For the text-containing cell, return its midpoint in [X, Y] coordinate format. 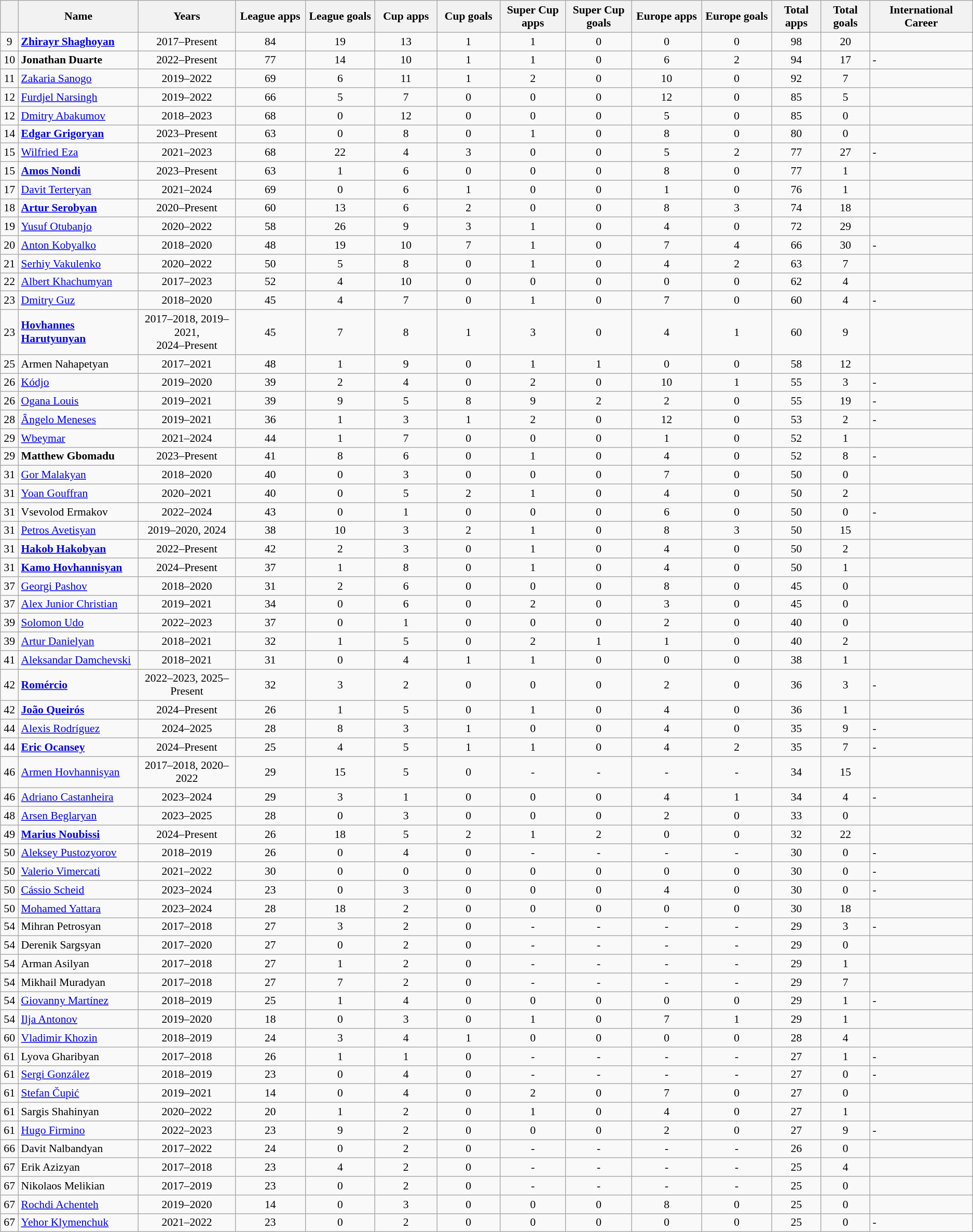
62 [796, 282]
Cup apps [406, 17]
2017–2021 [187, 364]
2023–2025 [187, 816]
Super Cup apps [533, 17]
2017–2022 [187, 1149]
Valerio Vimercati [79, 872]
Artur Danielyan [79, 642]
Anton Kobyalko [79, 245]
Europe goals [737, 17]
Marius Noubissi [79, 834]
2017–2019 [187, 1186]
49 [9, 834]
Artur Serobyan [79, 208]
Dmitry Abakumov [79, 116]
Davit Nalbandyan [79, 1149]
2021–2023 [187, 153]
Super Cup goals [599, 17]
2020–2021 [187, 494]
Davit Terteryan [79, 189]
Giovanny Martínez [79, 1001]
Armen Hovhannisyan [79, 773]
76 [796, 189]
80 [796, 134]
Europe apps [666, 17]
Sergi González [79, 1075]
2024–2025 [187, 729]
2017–2018, 2020–2022 [187, 773]
Hakob Hakobyan [79, 549]
Gor Malakyan [79, 475]
League goals [340, 17]
International Career [922, 17]
Rochdi Achenteh [79, 1204]
92 [796, 79]
2017–Present [187, 42]
Arman Asilyan [79, 964]
Ilja Antonov [79, 1020]
Armen Nahapetyan [79, 364]
Ângelo Meneses [79, 419]
Years [187, 17]
84 [270, 42]
Matthew Gbomadu [79, 456]
2017–2023 [187, 282]
Jonathan Duarte [79, 60]
Solomon Udo [79, 623]
Zhirayr Shaghoyan [79, 42]
Yusuf Otubanjo [79, 227]
Serhiy Vakulenko [79, 264]
98 [796, 42]
João Queirós [79, 710]
Aleksandar Damchevski [79, 660]
Stefan Čupić [79, 1093]
Arsen Beglaryan [79, 816]
Eric Ocansey [79, 747]
Adriano Castanheira [79, 797]
Mihran Petrosyan [79, 927]
Cássio Scheid [79, 890]
2018–2023 [187, 116]
2020–Present [187, 208]
2022–2024 [187, 512]
Furdjel Narsingh [79, 97]
Hugo Firmino [79, 1130]
Name [79, 17]
Total goals [846, 17]
Georgi Pashov [79, 586]
21 [9, 264]
2022–2023, 2025–Present [187, 685]
2017–2020 [187, 945]
Albert Khachumyan [79, 282]
Nikolaos Melikian [79, 1186]
53 [796, 419]
Mikhail Muradyan [79, 982]
Kamo Hovhannisyan [79, 567]
72 [796, 227]
43 [270, 512]
Hovhannes Harutyunyan [79, 332]
Ogana Louis [79, 401]
Dmitry Guz [79, 301]
Mohamed Yattara [79, 909]
Vsevolod Ermakov [79, 512]
Wbeymar [79, 438]
74 [796, 208]
Amos Nondi [79, 171]
Zakaria Sanogo [79, 79]
33 [796, 816]
Yehor Klymenchuk [79, 1223]
Total apps [796, 17]
Kódjo [79, 383]
Sargis Shahinyan [79, 1112]
Lyova Gharibyan [79, 1057]
Vladimir Khozin [79, 1038]
Romércio [79, 685]
Petros Avetisyan [79, 531]
94 [796, 60]
Edgar Grigoryan [79, 134]
League apps [270, 17]
Wilfried Eza [79, 153]
2017–2018, 2019–2021, 2024–Present [187, 332]
Aleksey Pustozyorov [79, 853]
Alexis Rodríguez [79, 729]
Alex Junior Christian [79, 604]
Erik Azizyan [79, 1168]
Derenik Sargsyan [79, 945]
Cup goals [469, 17]
Yoan Gouffran [79, 494]
2019–2020, 2024 [187, 531]
